Pinpoint the cell where the given text exists, returning its (X, Y) midpoint coordinate. 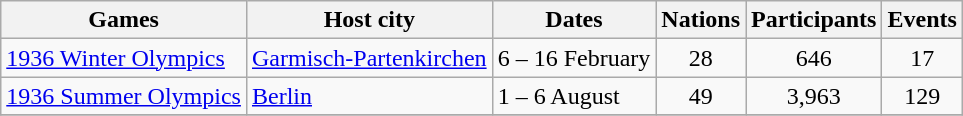
129 (922, 96)
Garmisch-Partenkirchen (369, 58)
28 (701, 58)
1936 Winter Olympics (124, 58)
17 (922, 58)
Host city (369, 20)
6 – 16 February (574, 58)
Participants (814, 20)
Nations (701, 20)
Games (124, 20)
Dates (574, 20)
1936 Summer Olympics (124, 96)
3,963 (814, 96)
Berlin (369, 96)
49 (701, 96)
Events (922, 20)
646 (814, 58)
1 – 6 August (574, 96)
